Identify which cell holds the provided text, then report its [x, y] central coordinate. 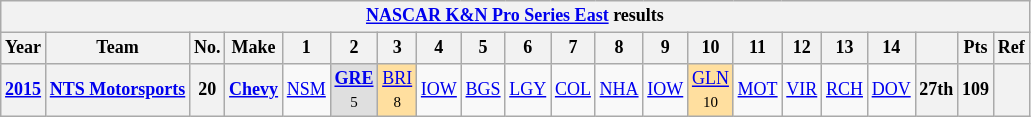
NSM [306, 90]
8 [619, 48]
GLN10 [711, 90]
12 [802, 48]
VIR [802, 90]
27th [936, 90]
13 [845, 48]
COL [574, 90]
Pts [976, 48]
5 [483, 48]
3 [398, 48]
DOV [891, 90]
7 [574, 48]
NHA [619, 90]
2015 [24, 90]
No. [208, 48]
9 [666, 48]
11 [758, 48]
Year [24, 48]
1 [306, 48]
GRE5 [354, 90]
20 [208, 90]
14 [891, 48]
Make [254, 48]
4 [440, 48]
Ref [1011, 48]
6 [528, 48]
RCH [845, 90]
BGS [483, 90]
MOT [758, 90]
2 [354, 48]
Chevy [254, 90]
NTS Motorsports [117, 90]
NASCAR K&N Pro Series East results [515, 16]
109 [976, 90]
LGY [528, 90]
Team [117, 48]
BRI8 [398, 90]
10 [711, 48]
